Output the [X, Y] coordinate of the center of the cell containing the given text.  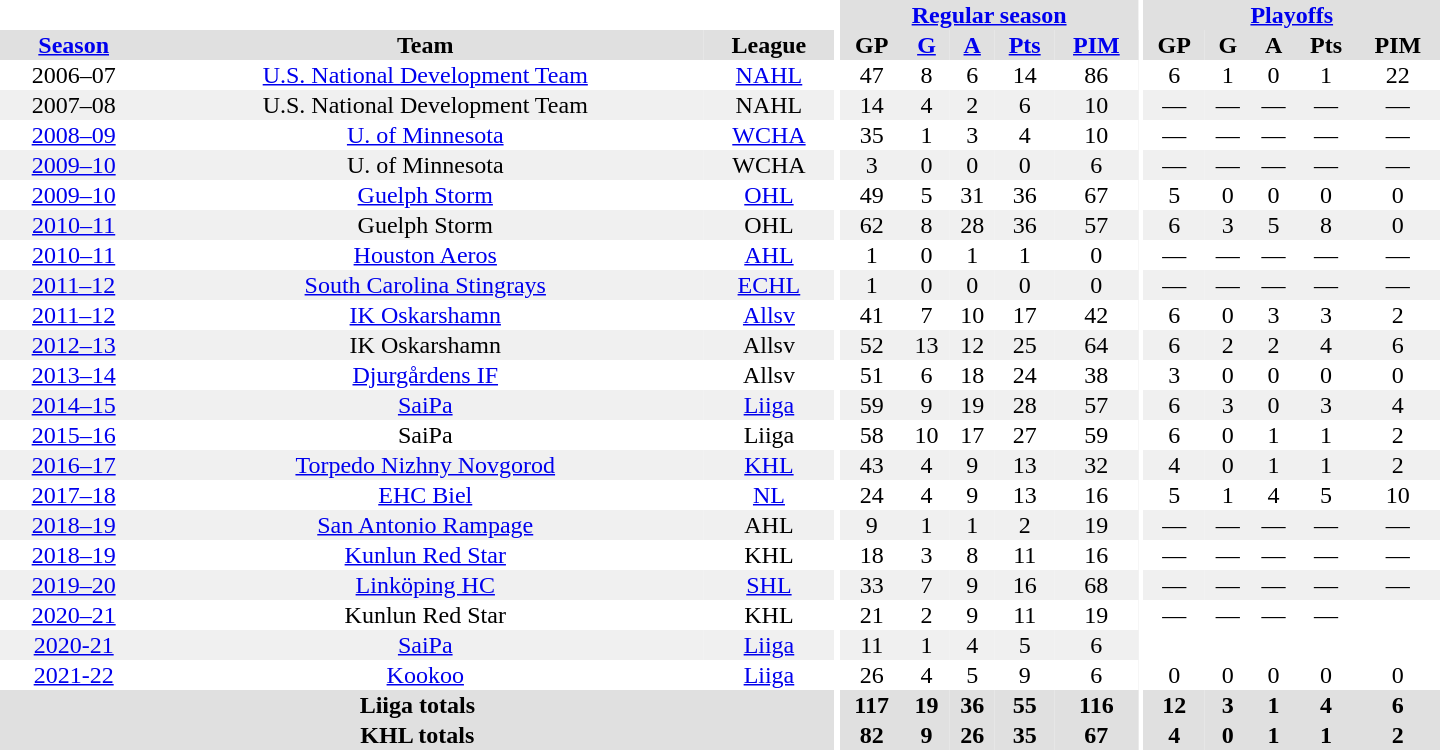
SHL [769, 585]
64 [1096, 345]
47 [872, 75]
62 [872, 225]
League [769, 45]
2020–21 [74, 615]
52 [872, 345]
117 [872, 705]
Houston Aeros [425, 255]
68 [1096, 585]
NL [769, 495]
33 [872, 585]
Kookoo [425, 675]
2007–08 [74, 105]
Djurgårdens IF [425, 375]
41 [872, 315]
49 [872, 195]
116 [1096, 705]
27 [1024, 435]
KHL totals [418, 735]
82 [872, 735]
2015–16 [74, 435]
38 [1096, 375]
2012–13 [74, 345]
42 [1096, 315]
2020-21 [74, 645]
ECHL [769, 285]
86 [1096, 75]
2006–07 [74, 75]
Regular season [990, 15]
43 [872, 465]
Torpedo Nizhny Novgorod [425, 465]
31 [972, 195]
Liiga totals [418, 705]
32 [1096, 465]
22 [1398, 75]
2008–09 [74, 135]
51 [872, 375]
2014–15 [74, 405]
25 [1024, 345]
Team [425, 45]
55 [1024, 705]
EHC Biel [425, 495]
Playoffs [1292, 15]
Season [74, 45]
58 [872, 435]
2021-22 [74, 675]
San Antonio Rampage [425, 525]
2019–20 [74, 585]
2017–18 [74, 495]
South Carolina Stingrays [425, 285]
21 [872, 615]
2016–17 [74, 465]
Linköping HC [425, 585]
2013–14 [74, 375]
